Find where the given text appears and provide that cell's center as (X, Y) coordinate. 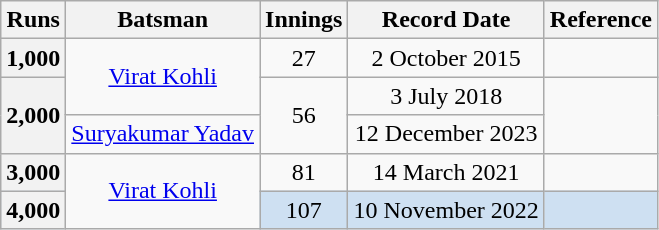
56 (304, 115)
3,000 (34, 172)
81 (304, 172)
27 (304, 58)
Innings (304, 20)
10 November 2022 (446, 210)
107 (304, 210)
Suryakumar Yadav (163, 134)
Reference (600, 20)
14 March 2021 (446, 172)
4,000 (34, 210)
Record Date (446, 20)
2,000 (34, 115)
Runs (34, 20)
3 July 2018 (446, 96)
Batsman (163, 20)
2 October 2015 (446, 58)
1,000 (34, 58)
12 December 2023 (446, 134)
